Detect which cell encompasses the target text, then output its (x, y) center coordinate. 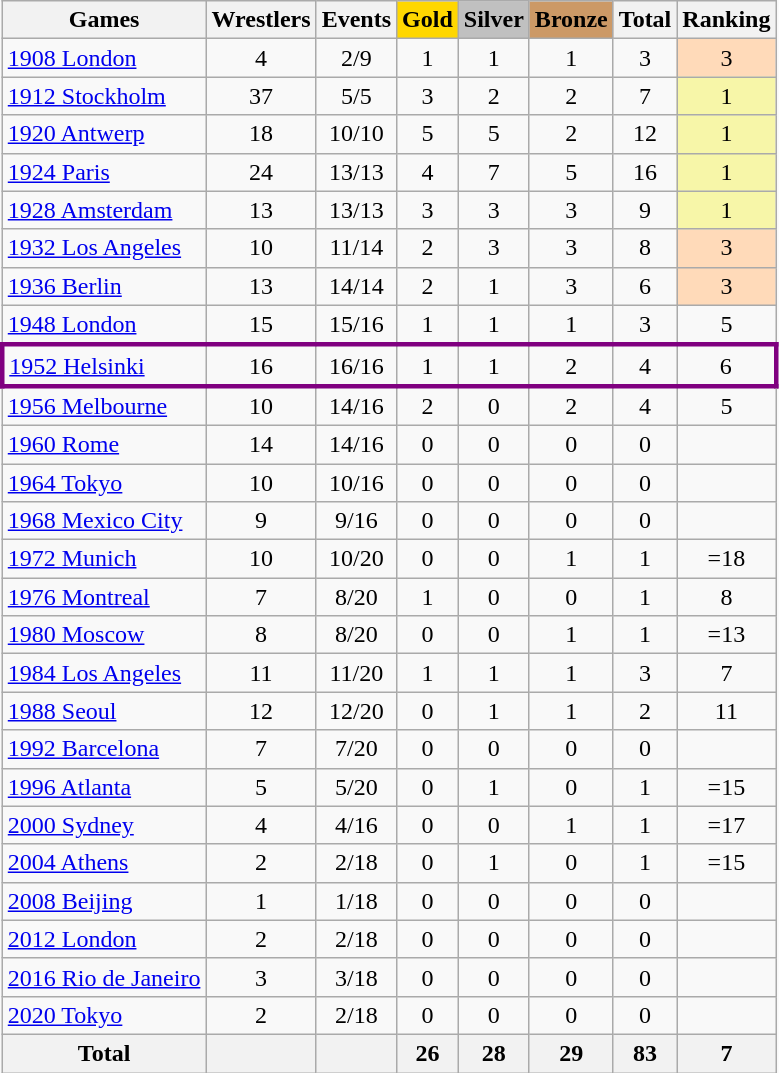
1920 Antwerp (104, 134)
1960 Rome (104, 444)
11/14 (356, 248)
14 (261, 444)
10/10 (356, 134)
83 (645, 1053)
9/16 (356, 521)
5/20 (356, 787)
1976 Montreal (104, 597)
1968 Mexico City (104, 521)
1996 Atlanta (104, 787)
26 (428, 1053)
1/18 (356, 901)
Games (104, 20)
1912 Stockholm (104, 96)
1964 Tokyo (104, 483)
2012 London (104, 939)
18 (261, 134)
2/9 (356, 58)
5/5 (356, 96)
1928 Amsterdam (104, 210)
1952 Helsinki (104, 366)
10/20 (356, 559)
1932 Los Angeles (104, 248)
15 (261, 325)
Silver (494, 20)
Ranking (726, 20)
24 (261, 172)
11/20 (356, 673)
=18 (726, 559)
10/16 (356, 483)
15/16 (356, 325)
1956 Melbourne (104, 406)
1992 Barcelona (104, 749)
2000 Sydney (104, 825)
1924 Paris (104, 172)
4/16 (356, 825)
=17 (726, 825)
Wrestlers (261, 20)
16/16 (356, 366)
1908 London (104, 58)
Events (356, 20)
2020 Tokyo (104, 1015)
3/18 (356, 977)
1984 Los Angeles (104, 673)
28 (494, 1053)
Bronze (571, 20)
=13 (726, 635)
2004 Athens (104, 863)
7/20 (356, 749)
2016 Rio de Janeiro (104, 977)
12/20 (356, 711)
37 (261, 96)
1948 London (104, 325)
1972 Munich (104, 559)
14/14 (356, 286)
Gold (428, 20)
1936 Berlin (104, 286)
29 (571, 1053)
1988 Seoul (104, 711)
1980 Moscow (104, 635)
2008 Beijing (104, 901)
